Pinpoint the cell where the given text exists, returning its [X, Y] midpoint coordinate. 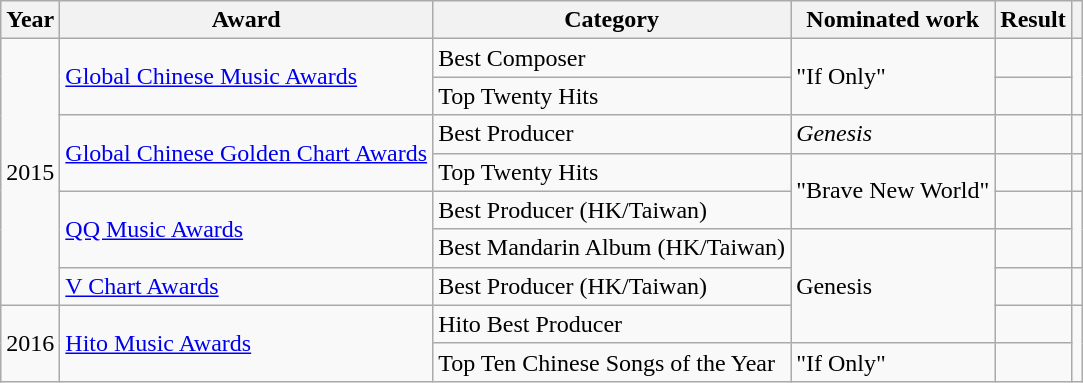
Best Mandarin Album (HK/Taiwan) [612, 248]
Hito Music Awards [246, 343]
"Brave New World" [893, 191]
Top Ten Chinese Songs of the Year [612, 362]
Nominated work [893, 20]
Best Producer [612, 134]
2015 [30, 172]
Hito Best Producer [612, 324]
Global Chinese Music Awards [246, 77]
2016 [30, 343]
Award [246, 20]
Category [612, 20]
Year [30, 20]
QQ Music Awards [246, 229]
Best Composer [612, 58]
Result [1033, 20]
Global Chinese Golden Chart Awards [246, 153]
V Chart Awards [246, 286]
